Provide the (X, Y) coordinate of the cell's center where the given text is located.  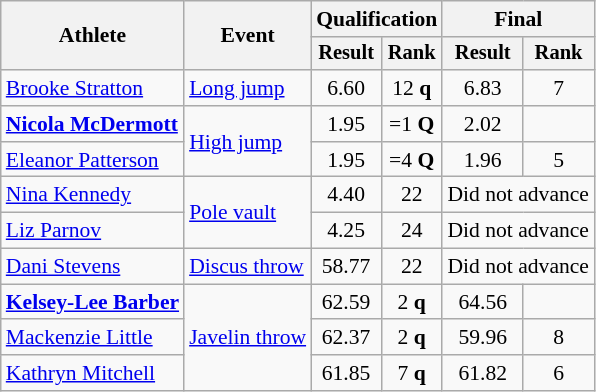
Nicola McDermott (92, 124)
62.37 (346, 338)
61.85 (346, 373)
58.77 (346, 267)
High jump (248, 142)
=4 Q (412, 160)
2.02 (482, 124)
=1 Q (412, 124)
62.59 (346, 302)
6.60 (346, 88)
5 (558, 160)
Mackenzie Little (92, 338)
1.96 (482, 160)
7 q (412, 373)
Long jump (248, 88)
Athlete (92, 36)
Event (248, 36)
6 (558, 373)
Nina Kennedy (92, 195)
Pole vault (248, 212)
4.25 (346, 231)
8 (558, 338)
59.96 (482, 338)
24 (412, 231)
6.83 (482, 88)
64.56 (482, 302)
Dani Stevens (92, 267)
Liz Parnov (92, 231)
Kelsey-Lee Barber (92, 302)
Qualification (376, 19)
12 q (412, 88)
Brooke Stratton (92, 88)
Eleanor Patterson (92, 160)
Javelin throw (248, 338)
61.82 (482, 373)
7 (558, 88)
Kathryn Mitchell (92, 373)
Discus throw (248, 267)
Final (518, 19)
4.40 (346, 195)
